Detect which cell encompasses the target text, then output its (x, y) center coordinate. 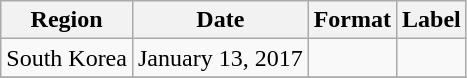
Format (352, 20)
Region (67, 20)
Date (220, 20)
Label (432, 20)
January 13, 2017 (220, 58)
South Korea (67, 58)
